Provide the [x, y] coordinate of the cell's center where the given text is located.  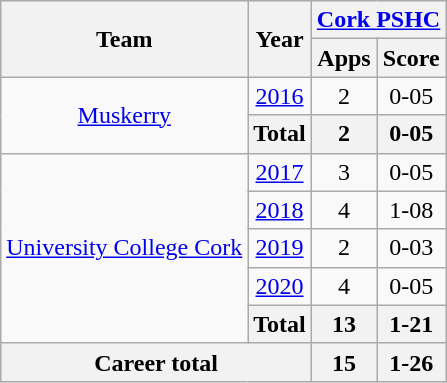
1-21 [412, 324]
2016 [280, 96]
2019 [280, 248]
3 [344, 172]
2020 [280, 286]
Apps [344, 58]
2017 [280, 172]
Score [412, 58]
0-03 [412, 248]
2018 [280, 210]
15 [344, 362]
Year [280, 39]
Team [124, 39]
1-08 [412, 210]
University College Cork [124, 248]
1-26 [412, 362]
Cork PSHC [378, 20]
Muskerry [124, 115]
13 [344, 324]
Career total [156, 362]
